Return [x, y] of the center of cell containing provided text 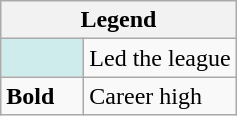
Led the league [160, 58]
Bold [42, 96]
Legend [118, 20]
Career high [160, 96]
